Extract the [X, Y] coordinate from the center of the cell holding the provided text.  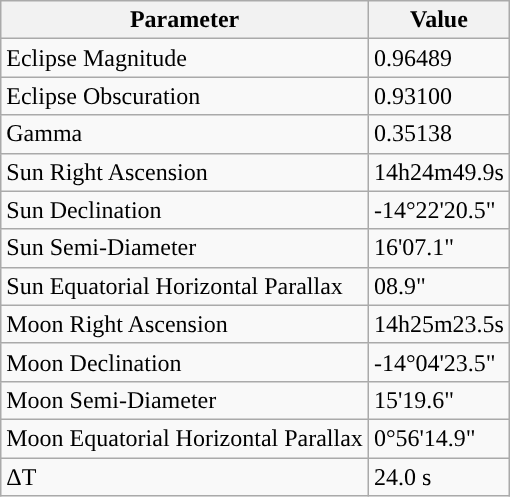
Eclipse Magnitude [185, 58]
ΔT [185, 477]
-14°04'23.5" [438, 362]
0.93100 [438, 96]
24.0 s [438, 477]
15'19.6" [438, 400]
16'07.1" [438, 248]
Moon Semi-Diameter [185, 400]
0.96489 [438, 58]
0°56'14.9" [438, 438]
Sun Semi-Diameter [185, 248]
Moon Declination [185, 362]
14h25m23.5s [438, 324]
Sun Equatorial Horizontal Parallax [185, 286]
Eclipse Obscuration [185, 96]
0.35138 [438, 134]
-14°22'20.5" [438, 210]
Sun Declination [185, 210]
Parameter [185, 20]
08.9" [438, 286]
14h24m49.9s [438, 172]
Moon Equatorial Horizontal Parallax [185, 438]
Moon Right Ascension [185, 324]
Gamma [185, 134]
Sun Right Ascension [185, 172]
Value [438, 20]
